Find where the given text appears and provide that cell's center as [X, Y] coordinate. 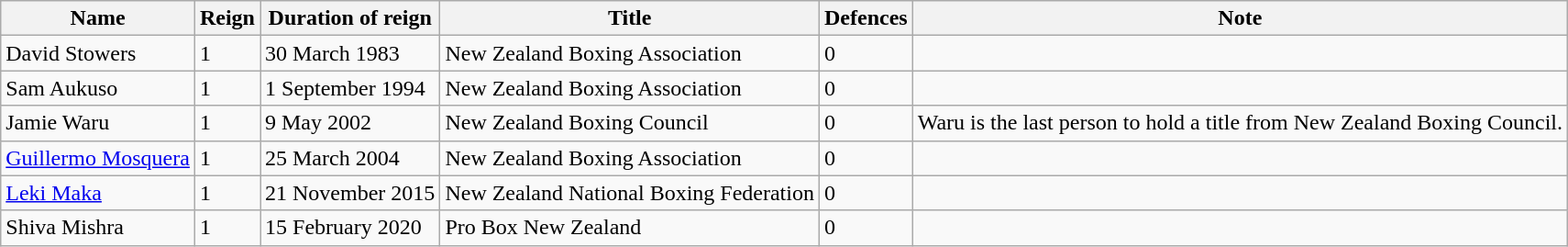
1 September 1994 [350, 88]
Guillermo Mosquera [98, 158]
Title [630, 18]
Waru is the last person to hold a title from New Zealand Boxing Council. [1240, 123]
Reign [227, 18]
Name [98, 18]
Note [1240, 18]
25 March 2004 [350, 158]
30 March 1983 [350, 53]
New Zealand Boxing Council [630, 123]
21 November 2015 [350, 193]
David Stowers [98, 53]
Shiva Mishra [98, 228]
15 February 2020 [350, 228]
Leki Maka [98, 193]
Jamie Waru [98, 123]
Duration of reign [350, 18]
Pro Box New Zealand [630, 228]
Sam Aukuso [98, 88]
Defences [866, 18]
New Zealand National Boxing Federation [630, 193]
9 May 2002 [350, 123]
